Return the (x, y) coordinate for the center point of the cell that contains the specified text.  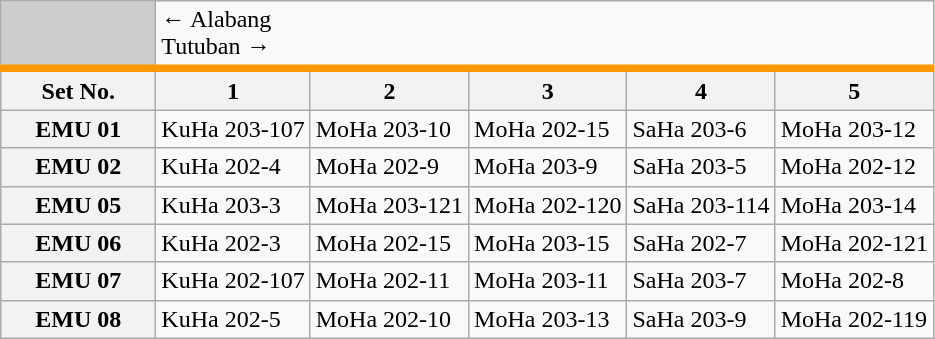
KuHa 202-3 (233, 243)
MoHa 203-121 (389, 205)
KuHa 202-5 (233, 319)
4 (701, 90)
MoHa 203-11 (548, 281)
EMU 02 (78, 167)
KuHa 202-107 (233, 281)
3 (548, 90)
MoHa 202-121 (854, 243)
MoHa 203-10 (389, 129)
EMU 01 (78, 129)
KuHa 203-3 (233, 205)
MoHa 202-10 (389, 319)
MoHa 203-13 (548, 319)
SaHa 203-5 (701, 167)
SaHa 203-9 (701, 319)
1 (233, 90)
← AlabangTutuban → (545, 35)
MoHa 202-119 (854, 319)
SaHa 203-114 (701, 205)
SaHa 203-7 (701, 281)
5 (854, 90)
EMU 07 (78, 281)
EMU 06 (78, 243)
MoHa 203-15 (548, 243)
MoHa 202-12 (854, 167)
MoHa 202-11 (389, 281)
KuHa 203-107 (233, 129)
MoHa 203-9 (548, 167)
Set No. (78, 90)
2 (389, 90)
MoHa 202-9 (389, 167)
MoHa 202-8 (854, 281)
KuHa 202-4 (233, 167)
EMU 05 (78, 205)
SaHa 203-6 (701, 129)
MoHa 202-120 (548, 205)
MoHa 203-12 (854, 129)
SaHa 202-7 (701, 243)
MoHa 203-14 (854, 205)
EMU 08 (78, 319)
